Extract the (X, Y) coordinate from the center of the cell holding the provided text.  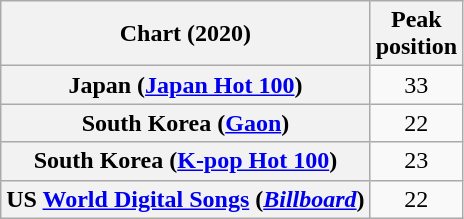
South Korea (K-pop Hot 100) (186, 161)
Japan (Japan Hot 100) (186, 85)
US World Digital Songs (Billboard) (186, 199)
33 (416, 85)
Chart (2020) (186, 34)
Peakposition (416, 34)
South Korea (Gaon) (186, 123)
23 (416, 161)
